Extract the [X, Y] coordinate from the center of the cell holding the provided text.  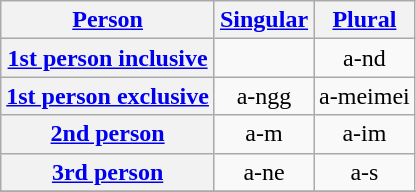
3rd person [108, 172]
2nd person [108, 134]
a-im [365, 134]
Person [108, 20]
a-ngg [264, 96]
a-meimei [365, 96]
a-nd [365, 58]
1st person exclusive [108, 96]
a-ne [264, 172]
1st person inclusive [108, 58]
Singular [264, 20]
a-s [365, 172]
a-m [264, 134]
Plural [365, 20]
